Find where the given text appears and provide that cell's center as [X, Y] coordinate. 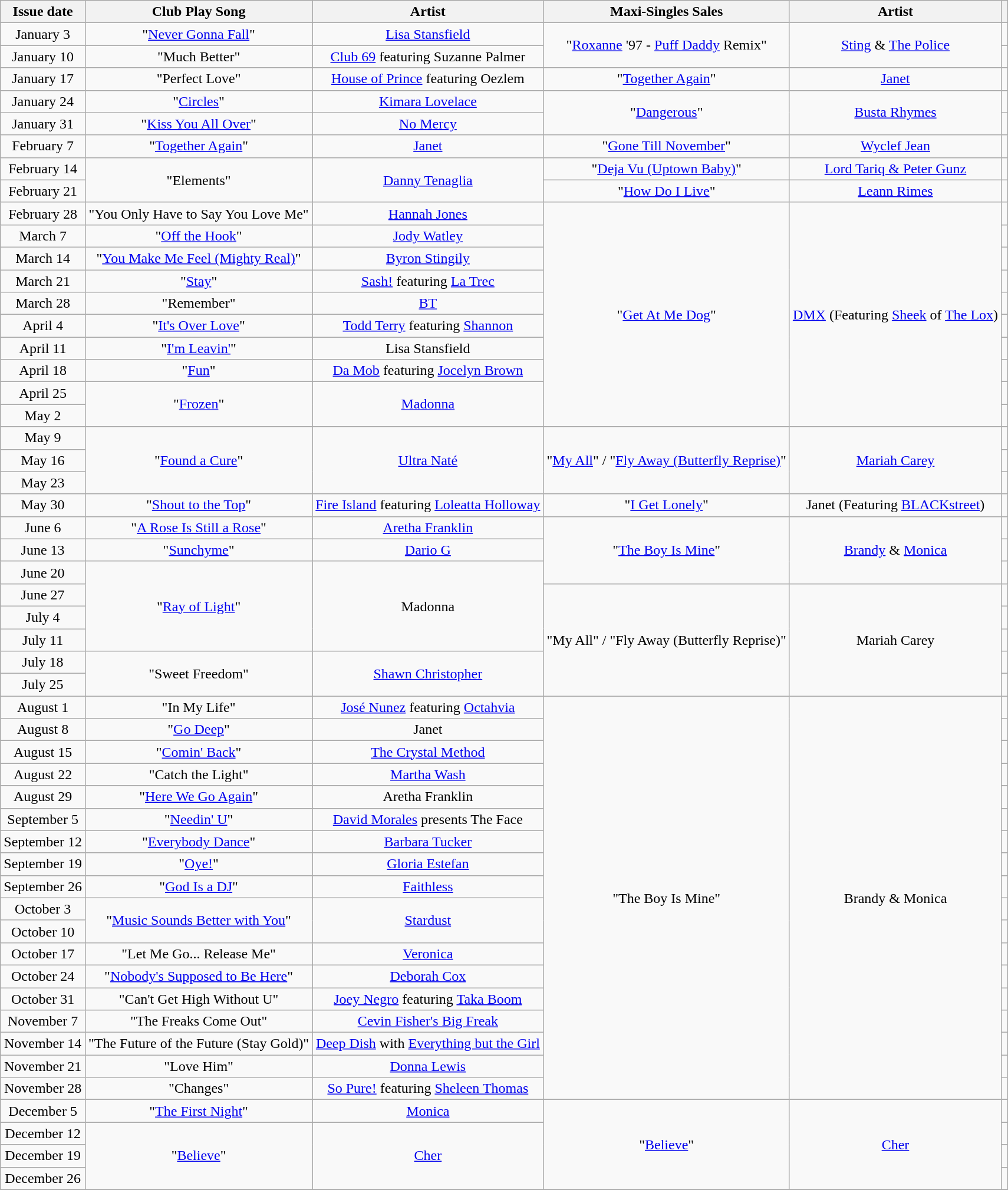
"The First Night" [198, 1111]
"Elements" [198, 180]
August 22 [43, 774]
"Comin' Back" [198, 752]
"Sunchyme" [198, 550]
"Nobody's Supposed to Be Here" [198, 976]
"Needin' U" [198, 819]
BT [428, 304]
"Much Better" [198, 57]
"Kiss You All Over" [198, 124]
October 31 [43, 999]
May 9 [43, 438]
June 20 [43, 572]
February 7 [43, 146]
"Let Me Go... Release Me" [198, 954]
April 25 [43, 393]
July 18 [43, 662]
November 14 [43, 1044]
November 21 [43, 1066]
"I'm Leavin'" [198, 348]
The Crystal Method [428, 752]
"Off the Hook" [198, 236]
September 5 [43, 819]
"Fun" [198, 371]
Donna Lewis [428, 1066]
"Sweet Freedom" [198, 674]
March 28 [43, 304]
"Catch the Light" [198, 774]
September 19 [43, 864]
"The Future of the Future (Stay Gold)" [198, 1044]
September 12 [43, 842]
"Found a Cure" [198, 460]
So Pure! featuring Sheleen Thomas [428, 1089]
December 5 [43, 1111]
"Remember" [198, 304]
Dario G [428, 550]
"Perfect Love" [198, 79]
Joey Negro featuring Taka Boom [428, 999]
No Mercy [428, 124]
"I Get Lonely" [666, 505]
"In My Life" [198, 707]
Gloria Estefan [428, 864]
January 3 [43, 34]
October 17 [43, 954]
January 24 [43, 101]
Janet (Featuring BLACKstreet) [895, 505]
Faithless [428, 886]
"Get At Me Dog" [666, 315]
Shawn Christopher [428, 674]
Stardust [428, 920]
November 28 [43, 1089]
"God Is a DJ" [198, 886]
"You Make Me Feel (Mighty Real)" [198, 258]
Danny Tenaglia [428, 180]
"Oye!" [198, 864]
February 28 [43, 213]
March 7 [43, 236]
Da Mob featuring Jocelyn Brown [428, 371]
Sash! featuring La Trec [428, 281]
August 1 [43, 707]
Wyclef Jean [895, 146]
August 15 [43, 752]
"Shout to the Top" [198, 505]
DMX (Featuring Sheek of The Lox) [895, 315]
"Circles" [198, 101]
"Here We Go Again" [198, 797]
November 7 [43, 1021]
December 26 [43, 1178]
Club Play Song [198, 12]
Sting & The Police [895, 45]
House of Prince featuring Oezlem [428, 79]
December 12 [43, 1133]
"Gone Till November" [666, 146]
Maxi-Singles Sales [666, 12]
"Can't Get High Without U" [198, 999]
June 6 [43, 528]
Issue date [43, 12]
May 23 [43, 483]
"Never Gonna Fall" [198, 34]
"How Do I Live" [666, 191]
May 16 [43, 460]
April 11 [43, 348]
Busta Rhymes [895, 113]
"Frozen" [198, 404]
May 2 [43, 416]
Kimara Lovelace [428, 101]
Barbara Tucker [428, 842]
January 17 [43, 79]
September 26 [43, 886]
"Stay" [198, 281]
May 30 [43, 505]
March 14 [43, 258]
June 13 [43, 550]
"Go Deep" [198, 730]
Deep Dish with Everything but the Girl [428, 1044]
Cevin Fisher's Big Freak [428, 1021]
June 27 [43, 595]
April 18 [43, 371]
"Everybody Dance" [198, 842]
"Dangerous" [666, 113]
Jody Watley [428, 236]
Ultra Naté [428, 460]
January 31 [43, 124]
Monica [428, 1111]
"A Rose Is Still a Rose" [198, 528]
"You Only Have to Say You Love Me" [198, 213]
"Music Sounds Better with You" [198, 920]
Byron Stingily [428, 258]
January 10 [43, 57]
Hannah Jones [428, 213]
Todd Terry featuring Shannon [428, 326]
March 21 [43, 281]
December 19 [43, 1156]
José Nunez featuring Octahvia [428, 707]
"The Freaks Come Out" [198, 1021]
February 14 [43, 169]
Martha Wash [428, 774]
Club 69 featuring Suzanne Palmer [428, 57]
"It's Over Love" [198, 326]
Lord Tariq & Peter Gunz [895, 169]
August 29 [43, 797]
"Roxanne '97 - Puff Daddy Remix" [666, 45]
"Love Him" [198, 1066]
July 11 [43, 639]
August 8 [43, 730]
October 24 [43, 976]
October 10 [43, 931]
Fire Island featuring Loleatta Holloway [428, 505]
"Ray of Light" [198, 606]
Deborah Cox [428, 976]
David Morales presents The Face [428, 819]
Leann Rimes [895, 191]
July 25 [43, 685]
"Changes" [198, 1089]
October 3 [43, 909]
"Deja Vu (Uptown Baby)" [666, 169]
February 21 [43, 191]
April 4 [43, 326]
Veronica [428, 954]
July 4 [43, 617]
